Pinpoint the cell where the given text exists, returning its (x, y) midpoint coordinate. 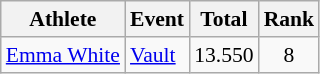
Vault (157, 55)
Athlete (63, 19)
8 (290, 55)
Rank (290, 19)
13.550 (224, 55)
Total (224, 19)
Emma White (63, 55)
Event (157, 19)
